Output the [X, Y] coordinate of the center of the cell containing the given text.  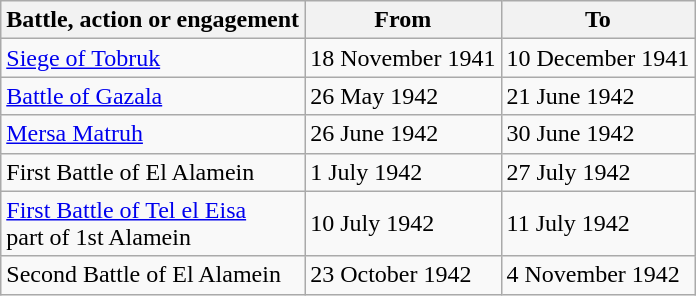
Battle of Gazala [153, 96]
11 July 1942 [598, 224]
26 June 1942 [403, 134]
1 July 1942 [403, 172]
18 November 1941 [403, 58]
27 July 1942 [598, 172]
30 June 1942 [598, 134]
To [598, 20]
23 October 1942 [403, 275]
Second Battle of El Alamein [153, 275]
Mersa Matruh [153, 134]
10 July 1942 [403, 224]
First Battle of El Alamein [153, 172]
Battle, action or engagement [153, 20]
From [403, 20]
4 November 1942 [598, 275]
21 June 1942 [598, 96]
First Battle of Tel el Eisapart of 1st Alamein [153, 224]
10 December 1941 [598, 58]
Siege of Tobruk [153, 58]
26 May 1942 [403, 96]
